Pinpoint the cell where the given text exists, returning its (x, y) midpoint coordinate. 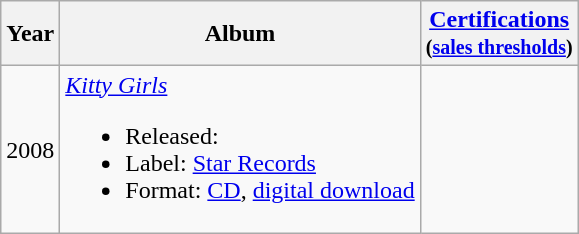
Year (30, 34)
2008 (30, 150)
Certifications(sales thresholds) (499, 34)
Album (240, 34)
Kitty GirlsReleased:Label: Star RecordsFormat: CD, digital download (240, 150)
